Identify which cell holds the provided text, then report its (x, y) central coordinate. 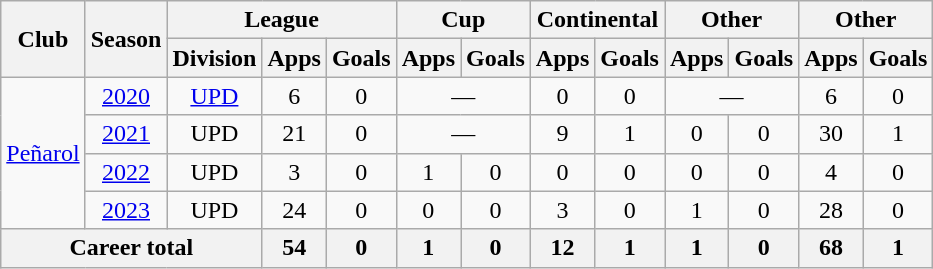
21 (294, 134)
Season (126, 39)
Continental (597, 20)
30 (831, 134)
League (282, 20)
Career total (132, 248)
12 (562, 248)
54 (294, 248)
Peñarol (43, 153)
68 (831, 248)
2020 (126, 96)
9 (562, 134)
24 (294, 210)
2022 (126, 172)
2023 (126, 210)
Division (214, 58)
Cup (463, 20)
2021 (126, 134)
Club (43, 39)
28 (831, 210)
4 (831, 172)
